Scan for the cell matching the given text and deliver its (X, Y) coordinate at center. 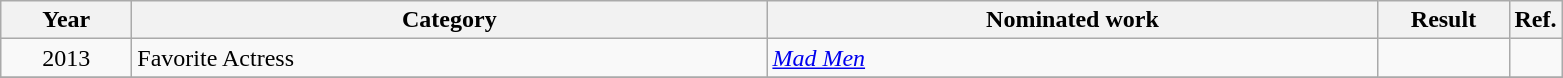
Result (1444, 20)
2013 (66, 58)
Ref. (1536, 20)
Mad Men (1072, 58)
Year (66, 20)
Category (450, 20)
Nominated work (1072, 20)
Favorite Actress (450, 58)
